Identify which cell holds the provided text, then report its (x, y) central coordinate. 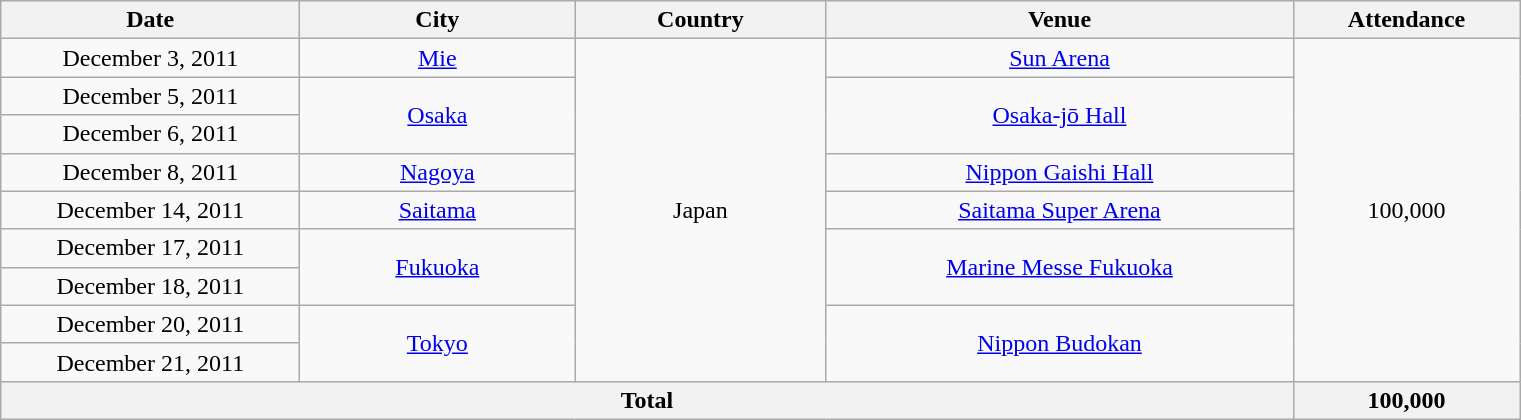
December 18, 2011 (150, 286)
Mie (438, 58)
Osaka (438, 115)
Marine Messe Fukuoka (1060, 267)
December 6, 2011 (150, 134)
December 20, 2011 (150, 324)
December 3, 2011 (150, 58)
Sun Arena (1060, 58)
December 8, 2011 (150, 172)
Date (150, 20)
December 21, 2011 (150, 362)
Osaka-jō Hall (1060, 115)
Attendance (1406, 20)
Nippon Gaishi Hall (1060, 172)
Japan (700, 210)
December 14, 2011 (150, 210)
Tokyo (438, 343)
City (438, 20)
Nagoya (438, 172)
Fukuoka (438, 267)
Total (647, 400)
Saitama (438, 210)
Country (700, 20)
December 17, 2011 (150, 248)
December 5, 2011 (150, 96)
Venue (1060, 20)
Nippon Budokan (1060, 343)
Saitama Super Arena (1060, 210)
